Provide the [x, y] coordinate of the cell's center where the given text is located.  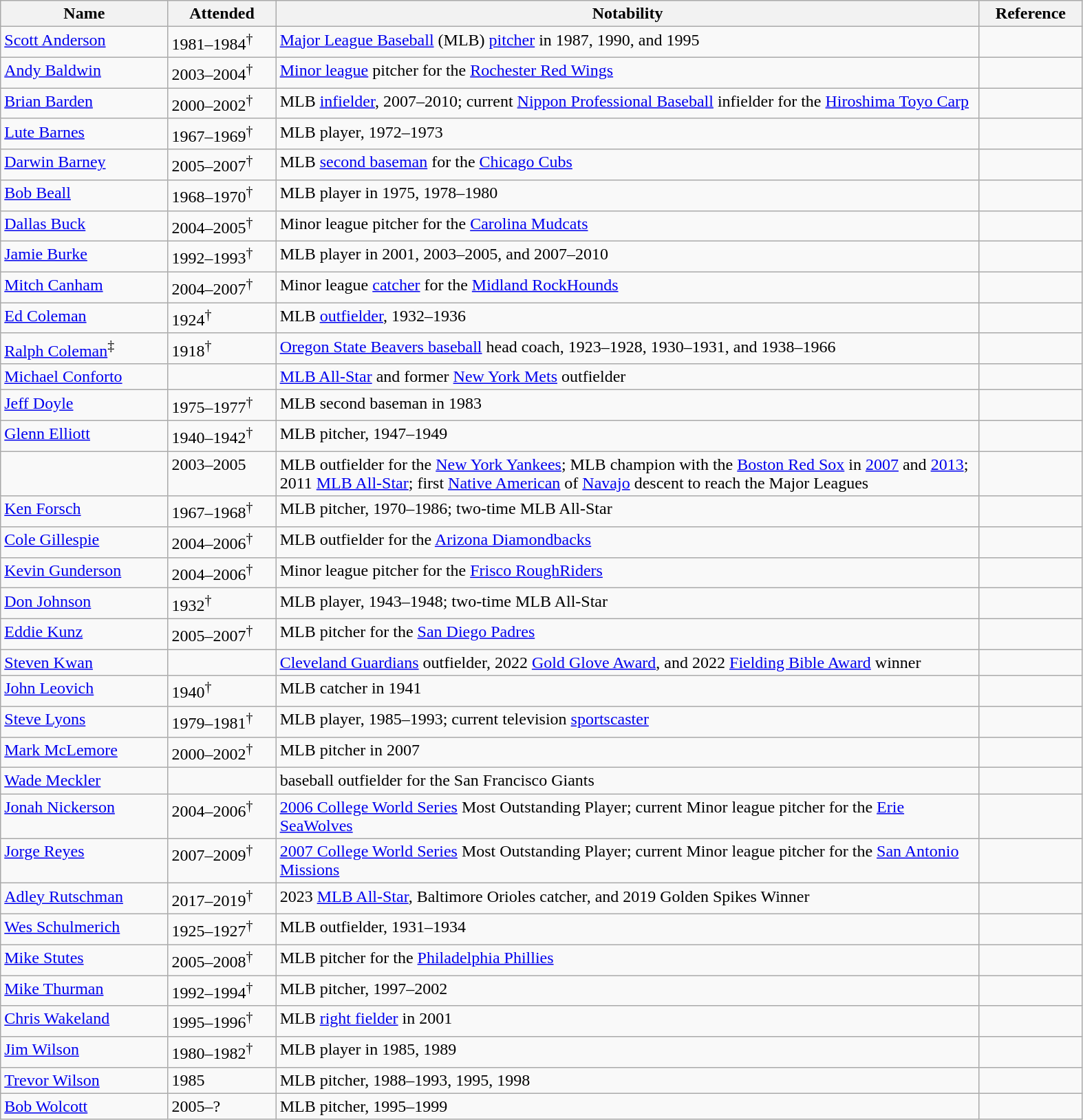
MLB pitcher, 1947–1949 [628, 436]
MLB pitcher in 2007 [628, 753]
Name [84, 14]
Minor league pitcher for the Frisco RoughRiders [628, 572]
Chris Wakeland [84, 1021]
2005–2008† [222, 960]
Attended [222, 14]
MLB player, 1972–1973 [628, 133]
Ed Coleman [84, 318]
Ralph Coleman‡ [84, 348]
1992–1994† [222, 991]
Scott Anderson [84, 43]
1981–1984† [222, 43]
MLB All-Star and former New York Mets outfielder [628, 377]
MLB player in 1985, 1989 [628, 1053]
1985 [222, 1080]
Jeff Doyle [84, 406]
Oregon State Beavers baseball head coach, 1923–1928, 1930–1931, and 1938–1966 [628, 348]
MLB pitcher for the San Diego Padres [628, 634]
Kevin Gunderson [84, 572]
Mitch Canham [84, 288]
Bob Beall [84, 195]
MLB pitcher, 1995–1999 [628, 1106]
Don Johnson [84, 604]
2005–? [222, 1106]
MLB second baseman in 1983 [628, 406]
1932† [222, 604]
Major League Baseball (MLB) pitcher in 1987, 1990, and 1995 [628, 43]
MLB outfielder for the Arizona Diamondbacks [628, 542]
Jorge Reyes [84, 861]
Jamie Burke [84, 257]
MLB outfielder, 1932–1936 [628, 318]
1940–1942† [222, 436]
MLB player in 1975, 1978–1980 [628, 195]
baseball outfielder for the San Francisco Giants [628, 781]
Steve Lyons [84, 722]
Trevor Wilson [84, 1080]
MLB pitcher, 1970–1986; two-time MLB All-Star [628, 512]
Minor league pitcher for the Carolina Mudcats [628, 226]
Mike Thurman [84, 991]
Adley Rutschman [84, 898]
MLB pitcher for the Philadelphia Phillies [628, 960]
2003–2005 [222, 473]
Wade Meckler [84, 781]
1967–1969† [222, 133]
Dallas Buck [84, 226]
2006 College World Series Most Outstanding Player; current Minor league pitcher for the Erie SeaWolves [628, 816]
Eddie Kunz [84, 634]
Brian Barden [84, 103]
Michael Conforto [84, 377]
Mark McLemore [84, 753]
1925–1927† [222, 929]
MLB right fielder in 2001 [628, 1021]
1975–1977† [222, 406]
1918† [222, 348]
MLB second baseman for the Chicago Cubs [628, 165]
1967–1968† [222, 512]
Cleveland Guardians outfielder, 2022 Gold Glove Award, and 2022 Fielding Bible Award winner [628, 663]
1992–1993† [222, 257]
1979–1981† [222, 722]
Lute Barnes [84, 133]
Steven Kwan [84, 663]
John Leovich [84, 691]
2017–2019† [222, 898]
Minor league catcher for the Midland RockHounds [628, 288]
2007 College World Series Most Outstanding Player; current Minor league pitcher for the San Antonio Missions [628, 861]
2004–2007† [222, 288]
Ken Forsch [84, 512]
MLB outfielder, 1931–1934 [628, 929]
MLB player, 1943–1948; two-time MLB All-Star [628, 604]
2003–2004† [222, 73]
MLB player, 1985–1993; current television sportscaster [628, 722]
MLB pitcher, 1997–2002 [628, 991]
MLB infielder, 2007–2010; current Nippon Professional Baseball infielder for the Hiroshima Toyo Carp [628, 103]
2023 MLB All-Star, Baltimore Orioles catcher, and 2019 Golden Spikes Winner [628, 898]
MLB player in 2001, 2003–2005, and 2007–2010 [628, 257]
Bob Wolcott [84, 1106]
Mike Stutes [84, 960]
1924† [222, 318]
Jonah Nickerson [84, 816]
Minor league pitcher for the Rochester Red Wings [628, 73]
2004–2005† [222, 226]
1995–1996† [222, 1021]
Jim Wilson [84, 1053]
MLB catcher in 1941 [628, 691]
1980–1982† [222, 1053]
Wes Schulmerich [84, 929]
Notability [628, 14]
Cole Gillespie [84, 542]
1968–1970† [222, 195]
Darwin Barney [84, 165]
Glenn Elliott [84, 436]
Reference [1031, 14]
MLB pitcher, 1988–1993, 1995, 1998 [628, 1080]
2007–2009† [222, 861]
Andy Baldwin [84, 73]
1940† [222, 691]
